Find where the given text appears and provide that cell's center as [x, y] coordinate. 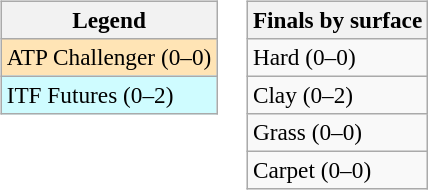
Clay (0–2) [337, 95]
Carpet (0–0) [337, 171]
Finals by surface [337, 20]
ATP Challenger (0–0) [108, 57]
Legend [108, 20]
Grass (0–0) [337, 133]
Hard (0–0) [337, 57]
ITF Futures (0–2) [108, 95]
